Determine the (X, Y) coordinate at the center of the cell enclosing the given text.  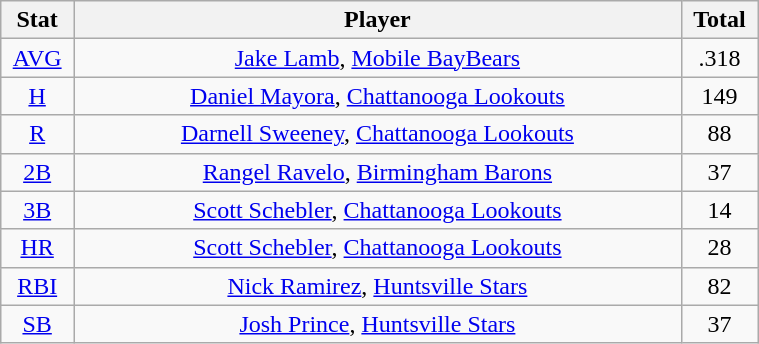
Jake Lamb, Mobile BayBears (378, 58)
Player (378, 20)
Stat (38, 20)
Josh Prince, Huntsville Stars (378, 324)
.318 (719, 58)
Daniel Mayora, Chattanooga Lookouts (378, 96)
88 (719, 134)
14 (719, 210)
2B (38, 172)
149 (719, 96)
Total (719, 20)
3B (38, 210)
RBI (38, 286)
82 (719, 286)
Nick Ramirez, Huntsville Stars (378, 286)
HR (38, 248)
Darnell Sweeney, Chattanooga Lookouts (378, 134)
SB (38, 324)
Rangel Ravelo, Birmingham Barons (378, 172)
28 (719, 248)
H (38, 96)
R (38, 134)
AVG (38, 58)
